From the cell containing the given text, extract its center point as [X, Y] coordinate. 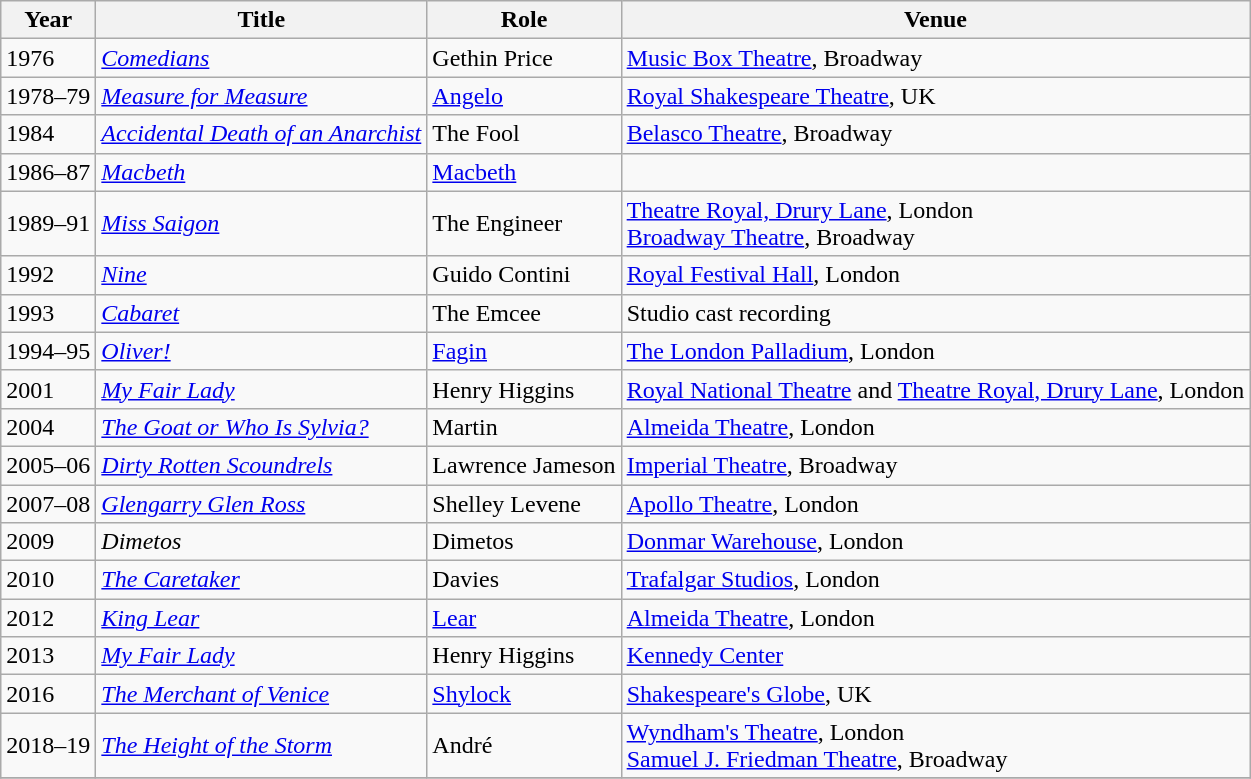
Venue [936, 20]
1984 [48, 134]
Guido Contini [524, 275]
King Lear [262, 618]
Accidental Death of an Anarchist [262, 134]
The Goat or Who Is Sylvia? [262, 427]
Wyndham's Theatre, London Samuel J. Friedman Theatre, Broadway [936, 746]
Measure for Measure [262, 96]
Studio cast recording [936, 313]
Royal National Theatre and Theatre Royal, Drury Lane, London [936, 389]
Nine [262, 275]
2004 [48, 427]
André [524, 746]
Oliver! [262, 351]
2007–08 [48, 503]
Music Box Theatre, Broadway [936, 58]
1992 [48, 275]
Belasco Theatre, Broadway [936, 134]
The London Palladium, London [936, 351]
Royal Festival Hall, London [936, 275]
The Merchant of Venice [262, 694]
Donmar Warehouse, London [936, 542]
The Emcee [524, 313]
2018–19 [48, 746]
Gethin Price [524, 58]
Martin [524, 427]
Shelley Levene [524, 503]
Lear [524, 618]
Theatre Royal, Drury Lane, London Broadway Theatre, Broadway [936, 224]
Fagin [524, 351]
Shakespeare's Globe, UK [936, 694]
2009 [48, 542]
Imperial Theatre, Broadway [936, 465]
2012 [48, 618]
1993 [48, 313]
Lawrence Jameson [524, 465]
Kennedy Center [936, 656]
Davies [524, 580]
1989–91 [48, 224]
2001 [48, 389]
Role [524, 20]
Miss Saigon [262, 224]
Royal Shakespeare Theatre, UK [936, 96]
Year [48, 20]
Glengarry Glen Ross [262, 503]
Angelo [524, 96]
2005–06 [48, 465]
1976 [48, 58]
2013 [48, 656]
Shylock [524, 694]
The Fool [524, 134]
1986–87 [48, 172]
Apollo Theatre, London [936, 503]
Comedians [262, 58]
Dirty Rotten Scoundrels [262, 465]
Cabaret [262, 313]
1994–95 [48, 351]
2016 [48, 694]
Title [262, 20]
The Height of the Storm [262, 746]
The Caretaker [262, 580]
The Engineer [524, 224]
Trafalgar Studios, London [936, 580]
2010 [48, 580]
1978–79 [48, 96]
